Detect which cell encompasses the target text, then output its [x, y] center coordinate. 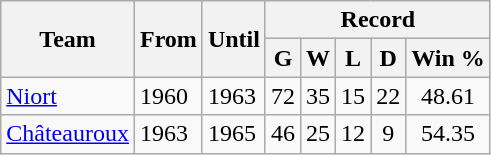
Win % [448, 58]
72 [282, 96]
D [388, 58]
35 [318, 96]
48.61 [448, 96]
Niort [68, 96]
22 [388, 96]
Châteauroux [68, 134]
1965 [234, 134]
25 [318, 134]
1960 [168, 96]
46 [282, 134]
9 [388, 134]
54.35 [448, 134]
From [168, 39]
15 [354, 96]
Record [378, 20]
Until [234, 39]
G [282, 58]
12 [354, 134]
W [318, 58]
Team [68, 39]
L [354, 58]
